Output the (x, y) coordinate of the center of the cell containing the given text.  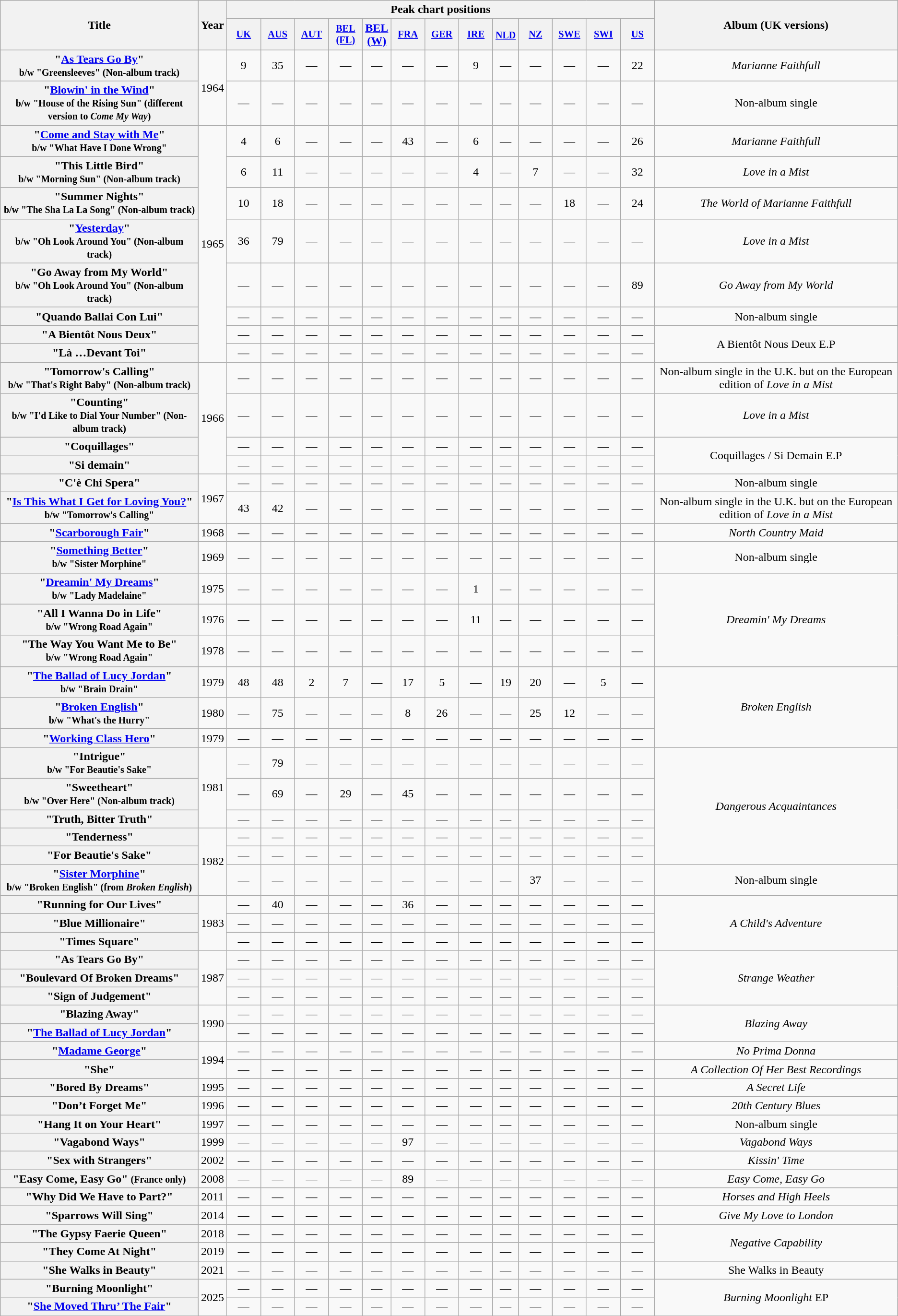
North Country Maid (776, 533)
BEL(FL) (345, 35)
"Tomorrow's Calling"b/w "That's Right Baby" (Non-album track) (100, 377)
"Come and Stay with Me"b/w "What Have I Done Wrong" (100, 141)
"Si demain" (100, 465)
"Counting"b/w "I'd Like to Dial Your Number" (Non-album track) (100, 415)
1987 (212, 978)
1978 (212, 651)
AUS (277, 35)
"Yesterday"b/w "Oh Look Around You" (Non-album track) (100, 241)
2011 (212, 1197)
Blazing Away (776, 1023)
2008 (212, 1179)
No Prima Donna (776, 1051)
"All I Wanna Do in Life"b/w "Wrong Road Again" (100, 620)
"C'è Chi Spera" (100, 483)
A Secret Life (776, 1087)
IRE (476, 35)
1976 (212, 620)
"A Bientôt Nous Deux" (100, 334)
FRA (408, 35)
1969 (212, 557)
"Intrigue"b/w "For Beautie's Sake" (100, 763)
45 (408, 794)
"The Ballad of Lucy Jordan"b/w "Brain Drain" (100, 682)
"Tenderness" (100, 837)
The World of Marianne Faithfull (776, 203)
"Blazing Away" (100, 1014)
32 (637, 172)
GER (442, 35)
2002 (212, 1161)
A Bientôt Nous Deux E.P (776, 344)
Vagabond Ways (776, 1142)
"Don’t Forget Me" (100, 1105)
AUT (312, 35)
1981 (212, 787)
"Vagabond Ways" (100, 1142)
"Blue Millionaire" (100, 923)
"Burning Moonlight" (100, 1288)
25 (535, 713)
Strange Weather (776, 978)
1994 (212, 1060)
"Summer Nights"b/w "The Sha La La Song" (Non-album track) (100, 203)
"Sparrows Will Sing" (100, 1215)
22 (637, 65)
"Working Class Hero" (100, 738)
"Times Square" (100, 941)
"Something Better"b/w "Sister Morphine" (100, 557)
"She" (100, 1069)
"Là …Devant Toi" (100, 353)
"Sweetheart"b/w "Over Here" (Non-album track) (100, 794)
1997 (212, 1124)
"Sister Morphine"b/w "Broken English" (from Broken English) (100, 880)
29 (345, 794)
20 (535, 682)
1995 (212, 1087)
2014 (212, 1215)
2019 (212, 1252)
"Why Did We Have to Part?" (100, 1197)
"The Ballad of Lucy Jordan" (100, 1032)
1964 (212, 87)
1967 (212, 499)
"Go Away from My World"b/w "Oh Look Around You" (Non-album track) (100, 285)
"Madame George" (100, 1051)
37 (535, 880)
She Walks in Beauty (776, 1270)
Coquillages / Si Demain E.P (776, 456)
"Blowin' in the Wind"b/w "House of the Rising Sun" (different version to Come My Way) (100, 103)
Dreamin' My Dreams (776, 620)
Kissin' Time (776, 1161)
2 (312, 682)
Burning Moonlight EP (776, 1297)
"Easy Come, Easy Go" (France only) (100, 1179)
1982 (212, 862)
"Coquillages" (100, 447)
"Quando Ballai Con Lui" (100, 316)
12 (570, 713)
"She Walks in Beauty" (100, 1270)
"The Gypsy Faerie Queen" (100, 1233)
US (637, 35)
"As Tears Go By" (100, 960)
"Bored By Dreams" (100, 1087)
40 (277, 905)
"Boulevard Of Broken Dreams" (100, 978)
"Broken English"b/w "What's the Hurry" (100, 713)
Title (100, 25)
"She Moved Thru’ The Fair" (100, 1306)
"Sex with Strangers" (100, 1161)
Dangerous Acquaintances (776, 806)
17 (408, 682)
1968 (212, 533)
1996 (212, 1105)
Peak chart positions (440, 10)
NLD (506, 35)
"They Come At Night" (100, 1252)
"For Beautie's Sake" (100, 855)
"Running for Our Lives" (100, 905)
1983 (212, 923)
"Dreamin' My Dreams"b/w "Lady Madelaine" (100, 588)
8 (408, 713)
"The Way You Want Me to Be"b/w "Wrong Road Again" (100, 651)
"Is This What I Get for Loving You?"b/w "Tomorrow's Calling" (100, 508)
1966 (212, 417)
Year (212, 25)
Album (UK versions) (776, 25)
2021 (212, 1270)
10 (244, 203)
A Child's Adventure (776, 923)
A Collection Of Her Best Recordings (776, 1069)
Go Away from My World (776, 285)
24 (637, 203)
1990 (212, 1023)
1965 (212, 244)
69 (277, 794)
"Hang It on Your Heart" (100, 1124)
"As Tears Go By"b/w "Greensleeves" (Non-album track) (100, 65)
Broken English (776, 707)
BEL(W) (377, 35)
1980 (212, 713)
Horses and High Heels (776, 1197)
19 (506, 682)
1999 (212, 1142)
1 (476, 588)
"Scarborough Fair" (100, 533)
"This Little Bird"b/w "Morning Sun" (Non-album track) (100, 172)
1975 (212, 588)
Give My Love to London (776, 1215)
"Sign of Judgement" (100, 996)
NZ (535, 35)
SWI (603, 35)
75 (277, 713)
20th Century Blues (776, 1105)
Easy Come, Easy Go (776, 1179)
2018 (212, 1233)
Negative Capability (776, 1243)
2025 (212, 1297)
"Truth, Bitter Truth" (100, 819)
42 (277, 508)
97 (408, 1142)
SWE (570, 35)
UK (244, 35)
35 (277, 65)
